Detect which cell encompasses the target text, then output its [x, y] center coordinate. 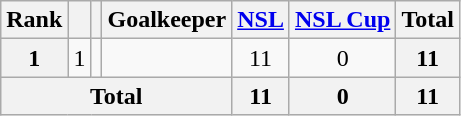
NSL Cup [342, 20]
Goalkeeper [167, 20]
Rank [34, 20]
NSL [261, 20]
